Provide the (x, y) coordinate of the cell's center where the given text is located.  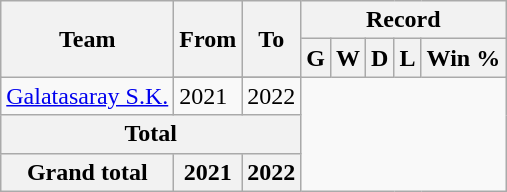
D (380, 58)
G (316, 58)
L (408, 58)
Record (404, 20)
To (272, 39)
Galatasaray S.K. (88, 96)
W (348, 58)
Win % (464, 58)
Total (151, 134)
Grand total (88, 172)
Team (88, 39)
From (208, 39)
